Return (X, Y) of the center of cell containing provided text 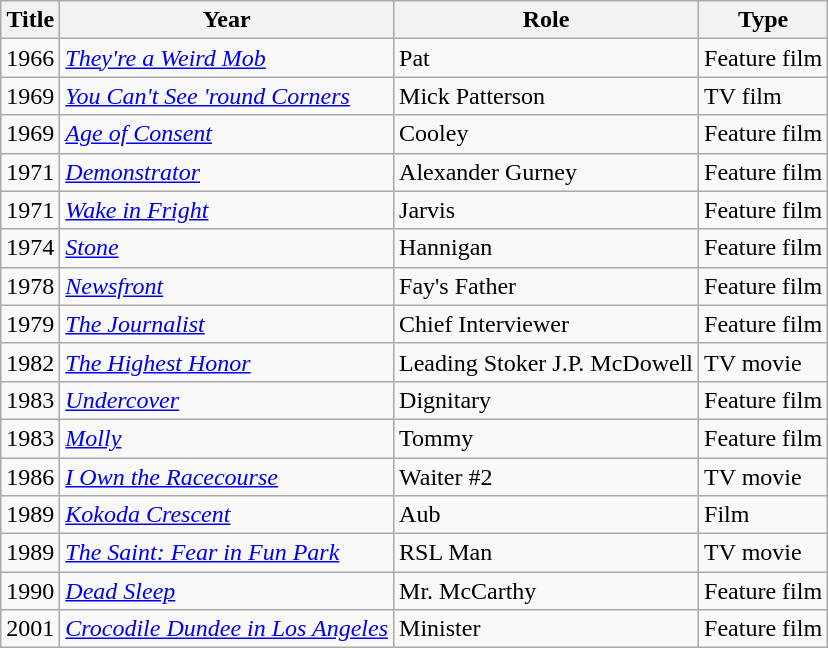
RSL Man (546, 553)
Demonstrator (227, 172)
Tommy (546, 438)
Type (764, 20)
1974 (30, 248)
Leading Stoker J.P. McDowell (546, 362)
Alexander Gurney (546, 172)
Role (546, 20)
Waiter #2 (546, 477)
Kokoda Crescent (227, 515)
The Highest Honor (227, 362)
2001 (30, 629)
1966 (30, 58)
Minister (546, 629)
Cooley (546, 134)
Molly (227, 438)
1986 (30, 477)
Year (227, 20)
1990 (30, 591)
1982 (30, 362)
Dead Sleep (227, 591)
Age of Consent (227, 134)
Title (30, 20)
Newsfront (227, 286)
They're a Weird Mob (227, 58)
Aub (546, 515)
I Own the Racecourse (227, 477)
Hannigan (546, 248)
The Saint: Fear in Fun Park (227, 553)
Wake in Fright (227, 210)
Fay's Father (546, 286)
You Can't See 'round Corners (227, 96)
1978 (30, 286)
Undercover (227, 400)
Jarvis (546, 210)
Crocodile Dundee in Los Angeles (227, 629)
Film (764, 515)
Chief Interviewer (546, 324)
Dignitary (546, 400)
TV film (764, 96)
Pat (546, 58)
Mr. McCarthy (546, 591)
Stone (227, 248)
1979 (30, 324)
Mick Patterson (546, 96)
The Journalist (227, 324)
